Scan for the cell matching the given text and deliver its (x, y) coordinate at center. 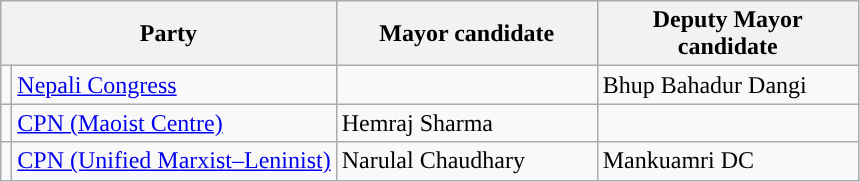
Mayor candidate (466, 34)
Deputy Mayor candidate (728, 34)
Mankuamri DC (728, 161)
CPN (Maoist Centre) (174, 123)
Hemraj Sharma (466, 123)
Nepali Congress (174, 85)
CPN (Unified Marxist–Leninist) (174, 161)
Party (168, 34)
Bhup Bahadur Dangi (728, 85)
Narulal Chaudhary (466, 161)
